Capture the cell that displays the provided text and extract its (x, y) central coordinate. 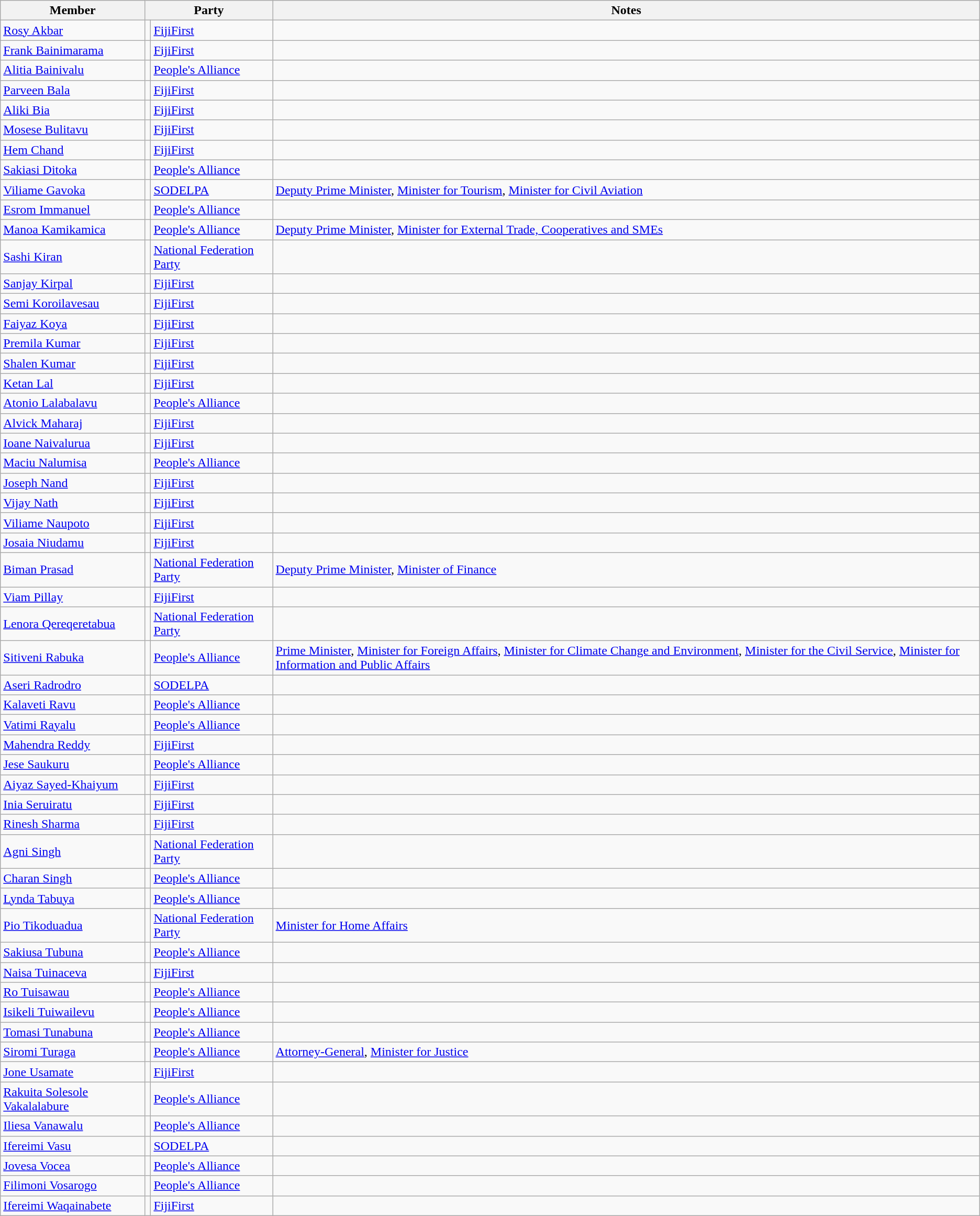
Viliame Naupoto (73, 523)
Deputy Prime Minister, Minister for Tourism, Minister for Civil Aviation (626, 190)
Notes (626, 10)
Josaia Niudamu (73, 543)
Sakiasi Ditoka (73, 170)
Ioane Naivalurua (73, 443)
Lenora Qereqeretabua (73, 624)
Jese Saukuru (73, 765)
Jone Usamate (73, 1072)
Deputy Prime Minister, Minister for External Trade, Cooperatives and SMEs (626, 229)
Sanjay Kirpal (73, 284)
Party (209, 10)
Deputy Prime Minister, Minister of Finance (626, 570)
Faiyaz Koya (73, 324)
Jovesa Vocea (73, 1166)
Aseri Radrodro (73, 685)
Filimoni Vosarogo (73, 1186)
Agni Singh (73, 852)
Attorney-General, Minister for Justice (626, 1052)
Ifereimi Vasu (73, 1146)
Naisa Tuinaceva (73, 972)
Aiyaz Sayed-Khaiyum (73, 784)
Mosese Bulitavu (73, 130)
Sitiveni Rabuka (73, 658)
Vijay Nath (73, 503)
Parveen Bala (73, 90)
Iliesa Vanawalu (73, 1126)
Semi Koroilavesau (73, 304)
Maciu Nalumisa (73, 463)
Kalaveti Ravu (73, 705)
Lynda Tabuya (73, 898)
Member (73, 10)
Manoa Kamikamica (73, 229)
Charan Singh (73, 878)
Ifereimi Waqainabete (73, 1206)
Isikeli Tuiwailevu (73, 1012)
Minister for Home Affairs (626, 925)
Premila Kumar (73, 344)
Shalen Kumar (73, 363)
Pio Tikoduadua (73, 925)
Mahendra Reddy (73, 745)
Aliki Bia (73, 110)
Tomasi Tunabuna (73, 1032)
Atonio Lalabalavu (73, 403)
Hem Chand (73, 150)
Alitia Bainivalu (73, 70)
Sashi Kiran (73, 257)
Ro Tuisawau (73, 992)
Alvick Maharaj (73, 423)
Sakiusa Tubuna (73, 952)
Rinesh Sharma (73, 824)
Vatimi Rayalu (73, 725)
Inia Seruiratu (73, 804)
Rosy Akbar (73, 30)
Viam Pillay (73, 596)
Viliame Gavoka (73, 190)
Ketan Lal (73, 383)
Siromi Turaga (73, 1052)
Biman Prasad (73, 570)
Frank Bainimarama (73, 50)
Joseph Nand (73, 483)
Rakuita Solesole Vakalalabure (73, 1099)
Esrom Immanuel (73, 209)
